Determine the (X, Y) coordinate at the center of the cell enclosing the given text.  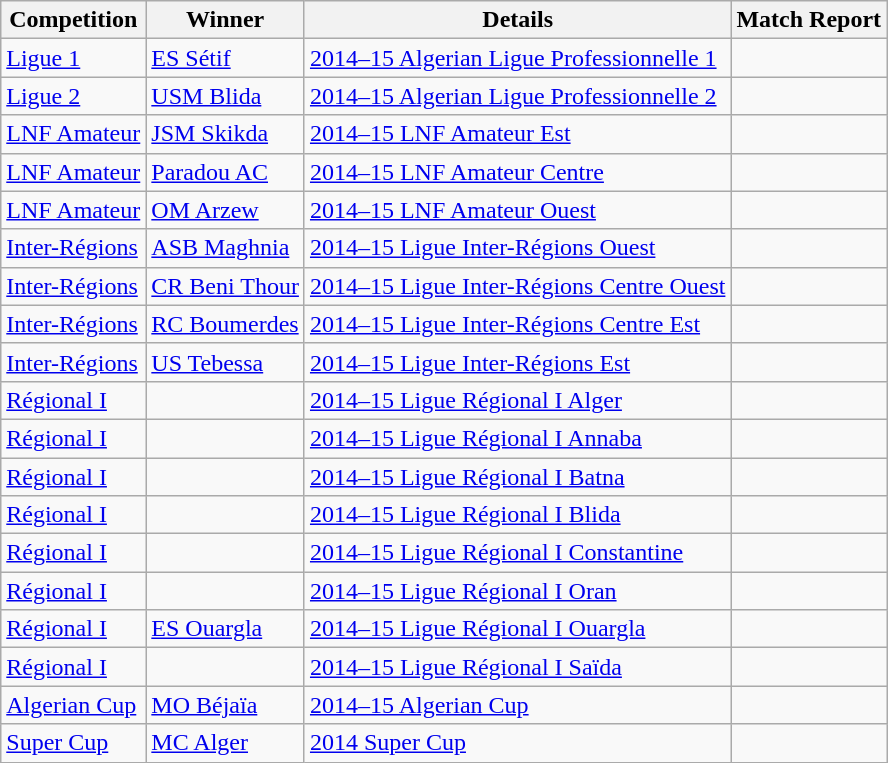
Ligue 1 (74, 58)
2014–15 Ligue Inter-Régions Est (517, 362)
2014–15 Ligue Régional I Batna (517, 477)
Ligue 2 (74, 96)
RC Boumerdes (226, 324)
MC Alger (226, 743)
Algerian Cup (74, 705)
2014–15 Algerian Ligue Professionnelle 1 (517, 58)
USM Blida (226, 96)
US Tebessa (226, 362)
2014–15 Ligue Régional I Oran (517, 591)
JSM Skikda (226, 134)
2014–15 Ligue Inter-Régions Centre Ouest (517, 286)
ASB Maghnia (226, 248)
2014–15 Ligue Régional I Annaba (517, 438)
Match Report (809, 20)
2014–15 Ligue Régional I Saïda (517, 667)
2014–15 LNF Amateur Ouest (517, 210)
2014–15 LNF Amateur Est (517, 134)
Competition (74, 20)
ES Sétif (226, 58)
CR Beni Thour (226, 286)
2014–15 Ligue Régional I Blida (517, 515)
Winner (226, 20)
ES Ouargla (226, 629)
2014–15 Ligue Inter-Régions Centre Est (517, 324)
2014–15 Ligue Régional I Alger (517, 400)
Paradou AC (226, 172)
2014–15 Ligue Régional I Ouargla (517, 629)
Details (517, 20)
2014–15 LNF Amateur Centre (517, 172)
2014–15 Ligue Inter-Régions Ouest (517, 248)
2014 Super Cup (517, 743)
2014–15 Algerian Ligue Professionnelle 2 (517, 96)
2014–15 Ligue Régional I Constantine (517, 553)
MO Béjaïa (226, 705)
OM Arzew (226, 210)
2014–15 Algerian Cup (517, 705)
Super Cup (74, 743)
